Extract the (X, Y) coordinate from the center of the cell holding the provided text.  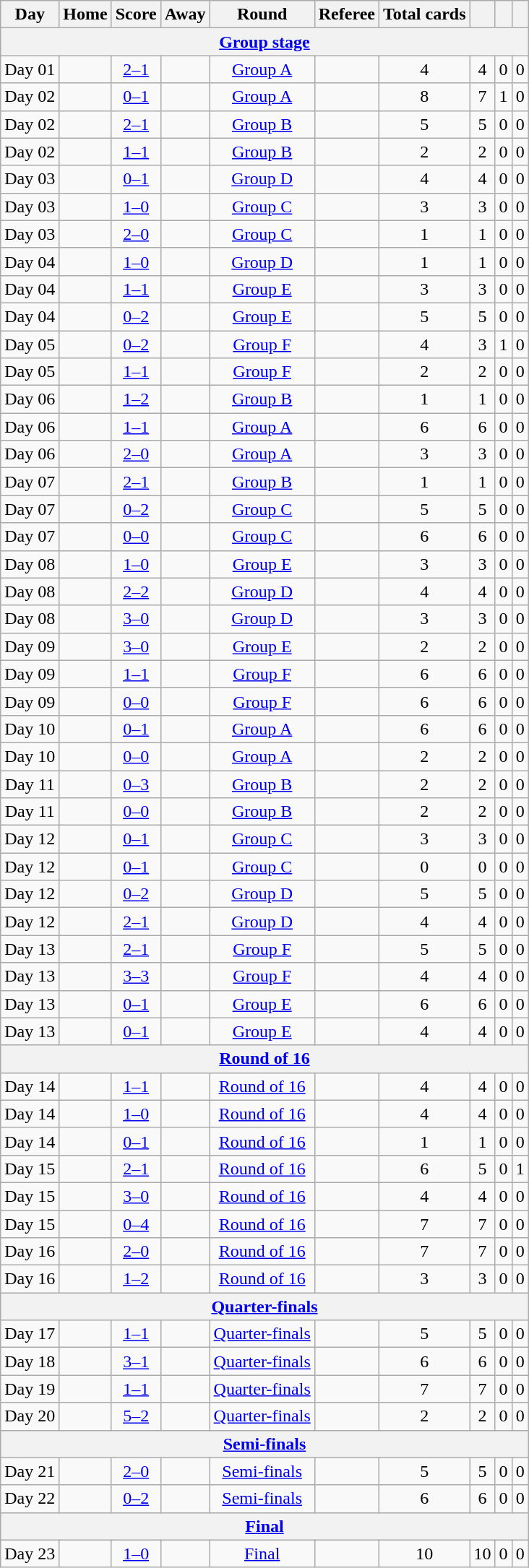
Day (30, 14)
8 (424, 97)
3–3 (136, 976)
Day 18 (30, 1361)
5–2 (136, 1416)
0–4 (136, 1224)
Day 19 (30, 1389)
Round (262, 14)
Score (136, 14)
2–2 (136, 592)
Away (185, 14)
Total cards (424, 14)
0–3 (136, 784)
Day 20 (30, 1416)
3–1 (136, 1361)
Day 23 (30, 1554)
Referee (347, 14)
Group stage (264, 42)
Day 17 (30, 1334)
Day 22 (30, 1499)
Day 01 (30, 69)
Day 21 (30, 1471)
Home (85, 14)
